Output the [x, y] coordinate of the center of the cell containing the given text.  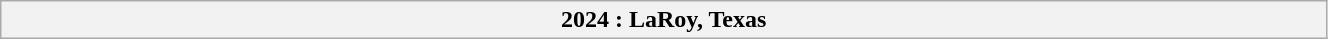
2024 : LaRoy, Texas [664, 20]
